Determine the (X, Y) coordinate at the center of the cell enclosing the given text.  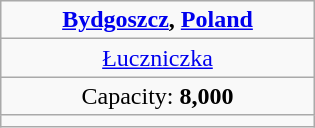
Łuczniczka (158, 58)
Bydgoszcz, Poland (158, 20)
Capacity: 8,000 (158, 96)
